Capture the cell that displays the provided text and extract its (x, y) central coordinate. 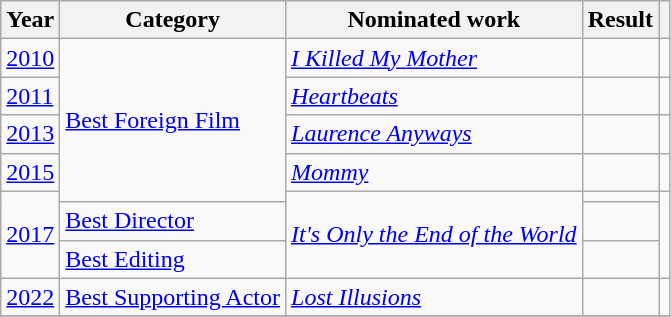
Nominated work (434, 20)
2013 (30, 134)
Lost Illusions (434, 297)
Best Foreign Film (173, 120)
Laurence Anyways (434, 134)
Heartbeats (434, 96)
2015 (30, 172)
Best Editing (173, 259)
Best Director (173, 221)
Best Supporting Actor (173, 297)
Category (173, 20)
2010 (30, 58)
Result (620, 20)
2022 (30, 297)
I Killed My Mother (434, 58)
Mommy (434, 172)
2011 (30, 96)
It's Only the End of the World (434, 234)
2017 (30, 234)
Year (30, 20)
